Determine the [x, y] coordinate at the center of the cell enclosing the given text.  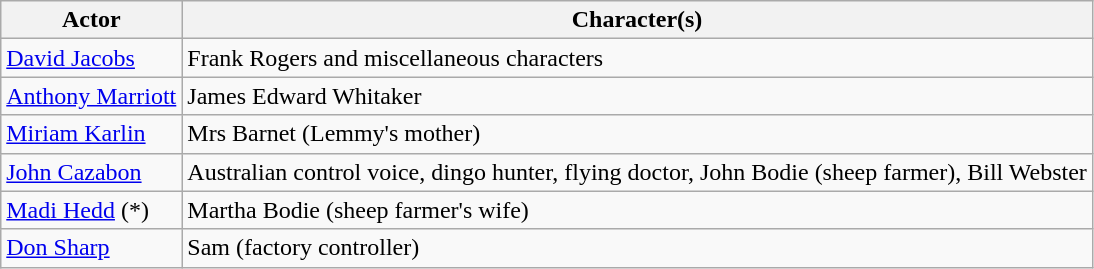
Anthony Marriott [92, 96]
John Cazabon [92, 172]
James Edward Whitaker [638, 96]
Actor [92, 20]
Madi Hedd (*) [92, 210]
Australian control voice, dingo hunter, flying doctor, John Bodie (sheep farmer), Bill Webster [638, 172]
Miriam Karlin [92, 134]
Frank Rogers and miscellaneous characters [638, 58]
Sam (factory controller) [638, 248]
Mrs Barnet (Lemmy's mother) [638, 134]
Don Sharp [92, 248]
Character(s) [638, 20]
Martha Bodie (sheep farmer's wife) [638, 210]
David Jacobs [92, 58]
